Search for the cell housing the specified text and yield its [X, Y] center coordinate. 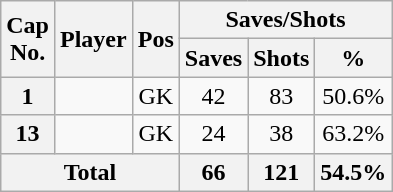
Player [93, 39]
121 [282, 172]
CapNo. [28, 39]
24 [213, 134]
13 [28, 134]
Saves [213, 58]
Shots [282, 58]
66 [213, 172]
38 [282, 134]
50.6% [354, 96]
42 [213, 96]
1 [28, 96]
83 [282, 96]
63.2% [354, 134]
% [354, 58]
Total [90, 172]
Saves/Shots [286, 20]
Pos [156, 39]
54.5% [354, 172]
